From the cell containing the given text, extract its center point as [x, y] coordinate. 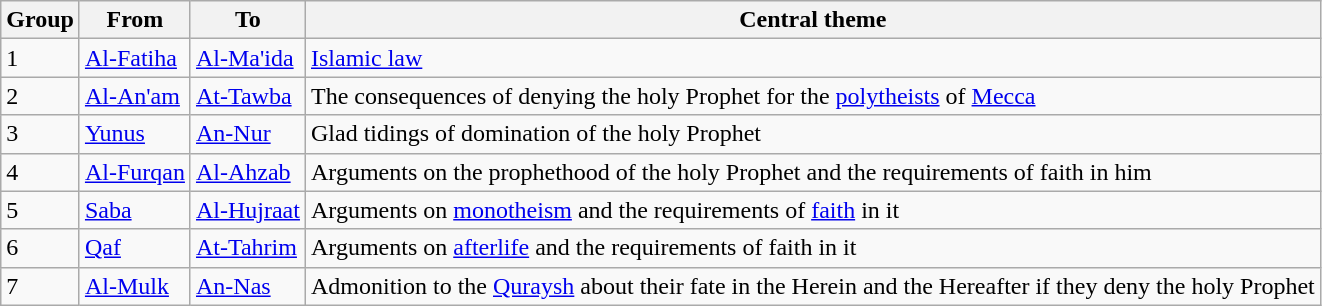
Al-Fatiha [134, 58]
At-Tawba [248, 96]
At-Tahrim [248, 248]
Al-Ahzab [248, 172]
Arguments on the prophethood of the holy Prophet and the requirements of faith in him [812, 172]
Arguments on afterlife and the requirements of faith in it [812, 248]
3 [40, 134]
Glad tidings of domination of the holy Prophet [812, 134]
4 [40, 172]
An-Nas [248, 286]
Yunus [134, 134]
Central theme [812, 20]
Al-Mulk [134, 286]
To [248, 20]
From [134, 20]
Admonition to the Quraysh about their fate in the Herein and the Hereafter if they deny the holy Prophet [812, 286]
Al-Ma'ida [248, 58]
5 [40, 210]
Arguments on monotheism and the requirements of faith in it [812, 210]
1 [40, 58]
Islamic law [812, 58]
Al-Hujraat [248, 210]
Al-An'am [134, 96]
Saba [134, 210]
Group [40, 20]
7 [40, 286]
Qaf [134, 248]
The consequences of denying the holy Prophet for the polytheists of Mecca [812, 96]
Al-Furqan [134, 172]
An-Nur [248, 134]
6 [40, 248]
2 [40, 96]
